Determine the [X, Y] coordinate at the center of the cell enclosing the given text.  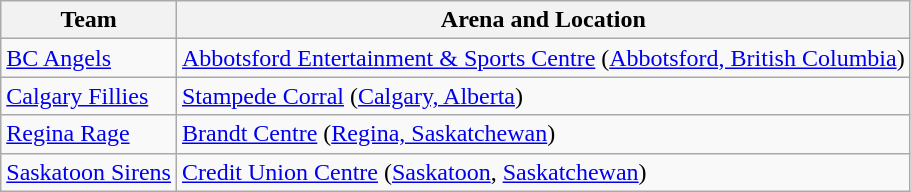
Brandt Centre (Regina, Saskatchewan) [543, 134]
Regina Rage [89, 134]
Arena and Location [543, 20]
Team [89, 20]
Stampede Corral (Calgary, Alberta) [543, 96]
BC Angels [89, 58]
Saskatoon Sirens [89, 172]
Calgary Fillies [89, 96]
Credit Union Centre (Saskatoon, Saskatchewan) [543, 172]
Abbotsford Entertainment & Sports Centre (Abbotsford, British Columbia) [543, 58]
